Capture the cell that displays the provided text and extract its (x, y) central coordinate. 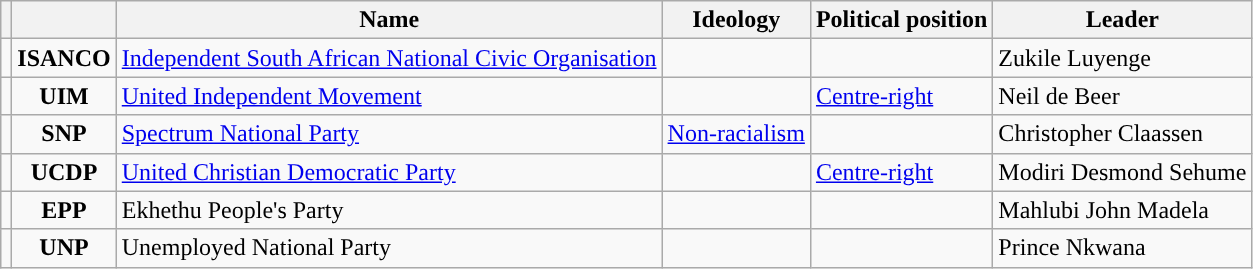
UNP (64, 248)
Name (389, 20)
Non-racialism (736, 134)
ISANCO (64, 58)
UIM (64, 96)
Political position (901, 20)
Mahlubi John Madela (1122, 210)
SNP (64, 134)
Modiri Desmond Sehume (1122, 172)
Zukile Luyenge (1122, 58)
UCDP (64, 172)
Ideology (736, 20)
Ekhethu People's Party (389, 210)
EPP (64, 210)
Independent South African National Civic Organisation (389, 58)
Neil de Beer (1122, 96)
Unemployed National Party (389, 248)
Prince Nkwana (1122, 248)
Spectrum National Party (389, 134)
Christopher Claassen (1122, 134)
United Christian Democratic Party (389, 172)
United Independent Movement (389, 96)
Leader (1122, 20)
